Search for the cell housing the specified text and yield its [x, y] center coordinate. 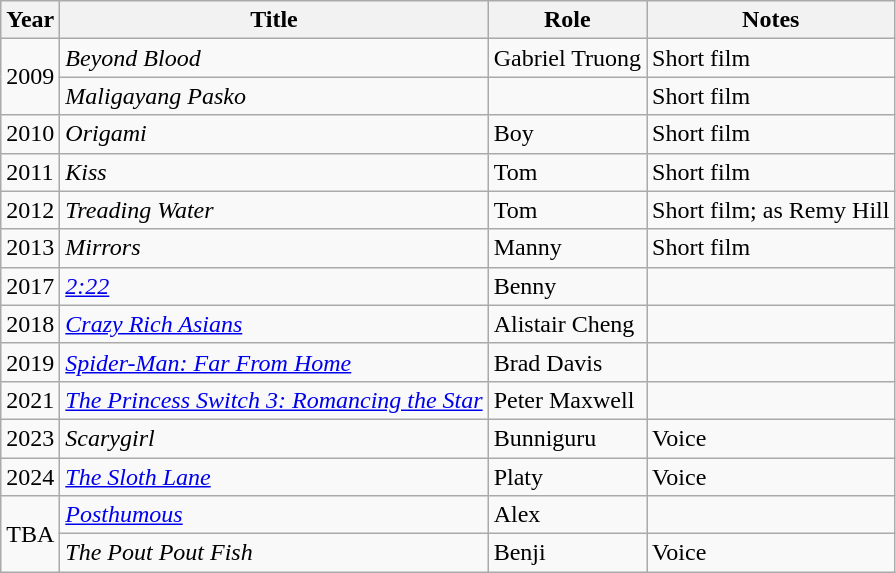
2011 [30, 172]
Gabriel Truong [567, 58]
2018 [30, 324]
Platy [567, 477]
TBA [30, 534]
Alistair Cheng [567, 324]
Peter Maxwell [567, 400]
Scarygirl [274, 438]
2023 [30, 438]
2019 [30, 362]
2:22 [274, 286]
Short film; as Remy Hill [771, 210]
The Pout Pout Fish [274, 553]
Boy [567, 134]
Treading Water [274, 210]
Benny [567, 286]
Role [567, 20]
2017 [30, 286]
Manny [567, 248]
Maligayang Pasko [274, 96]
Kiss [274, 172]
Benji [567, 553]
Notes [771, 20]
2010 [30, 134]
Brad Davis [567, 362]
Year [30, 20]
Alex [567, 515]
Spider-Man: Far From Home [274, 362]
2024 [30, 477]
Posthumous [274, 515]
The Princess Switch 3: Romancing the Star [274, 400]
The Sloth Lane [274, 477]
Mirrors [274, 248]
2013 [30, 248]
Origami [274, 134]
2009 [30, 77]
Title [274, 20]
2012 [30, 210]
Bunniguru [567, 438]
2021 [30, 400]
Crazy Rich Asians [274, 324]
Beyond Blood [274, 58]
